Pinpoint the cell where the given text exists, returning its (x, y) midpoint coordinate. 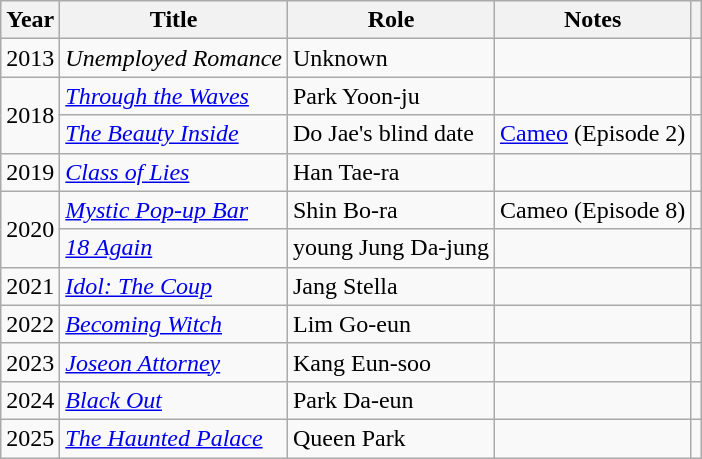
2020 (30, 229)
Shin Bo-ra (390, 210)
Kang Eun-soo (390, 362)
Mystic Pop-up Bar (174, 210)
18 Again (174, 248)
2018 (30, 115)
Idol: The Coup (174, 286)
Jang Stella (390, 286)
Black Out (174, 400)
young Jung Da-jung (390, 248)
Cameo (Episode 2) (593, 134)
2022 (30, 324)
Park Yoon-ju (390, 96)
2013 (30, 58)
Year (30, 20)
Lim Go-eun (390, 324)
Queen Park (390, 438)
2023 (30, 362)
Park Da-eun (390, 400)
2025 (30, 438)
Role (390, 20)
Becoming Witch (174, 324)
2024 (30, 400)
Joseon Attorney (174, 362)
Through the Waves (174, 96)
Title (174, 20)
Unknown (390, 58)
Han Tae-ra (390, 172)
The Haunted Palace (174, 438)
Notes (593, 20)
The Beauty Inside (174, 134)
Do Jae's blind date (390, 134)
Unemployed Romance (174, 58)
Class of Lies (174, 172)
2019 (30, 172)
Cameo (Episode 8) (593, 210)
2021 (30, 286)
